Locate the cell with the specified text and output its (x, y) center coordinate. 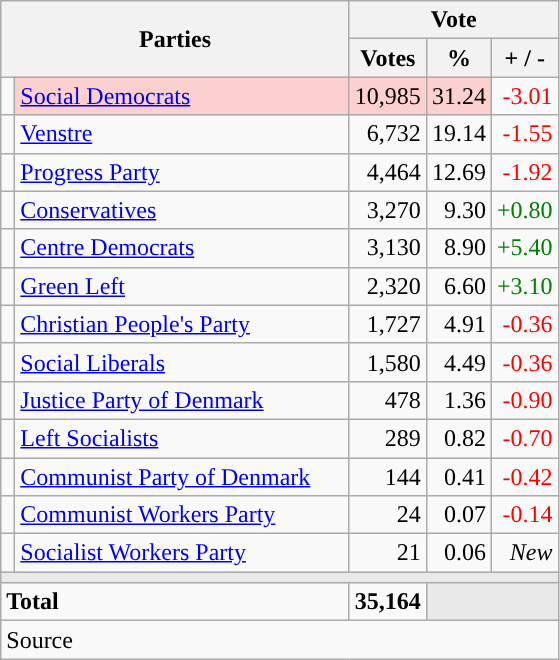
4.91 (458, 324)
Vote (454, 20)
1.36 (458, 400)
10,985 (388, 96)
0.82 (458, 438)
289 (388, 438)
Social Liberals (182, 362)
4.49 (458, 362)
+3.10 (524, 286)
24 (388, 515)
8.90 (458, 248)
Christian People's Party (182, 324)
Conservatives (182, 210)
% (458, 58)
Green Left (182, 286)
4,464 (388, 172)
-0.42 (524, 477)
3,130 (388, 248)
+5.40 (524, 248)
31.24 (458, 96)
-0.14 (524, 515)
Votes (388, 58)
0.41 (458, 477)
Social Democrats (182, 96)
0.06 (458, 553)
6.60 (458, 286)
Parties (176, 39)
-0.70 (524, 438)
Centre Democrats (182, 248)
6,732 (388, 134)
Progress Party (182, 172)
1,580 (388, 362)
144 (388, 477)
-0.90 (524, 400)
Source (280, 640)
12.69 (458, 172)
21 (388, 553)
0.07 (458, 515)
35,164 (388, 602)
Socialist Workers Party (182, 553)
Venstre (182, 134)
-1.55 (524, 134)
+ / - (524, 58)
Justice Party of Denmark (182, 400)
+0.80 (524, 210)
Communist Party of Denmark (182, 477)
Communist Workers Party (182, 515)
Total (176, 602)
3,270 (388, 210)
2,320 (388, 286)
New (524, 553)
1,727 (388, 324)
-1.92 (524, 172)
9.30 (458, 210)
478 (388, 400)
Left Socialists (182, 438)
-3.01 (524, 96)
19.14 (458, 134)
